Extract the (x, y) coordinate from the center of the cell holding the provided text.  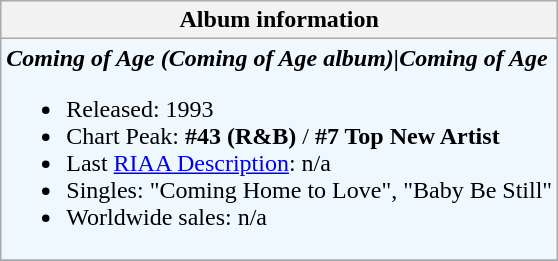
Album information (280, 20)
